Locate the cell with the specified text and output its (X, Y) center coordinate. 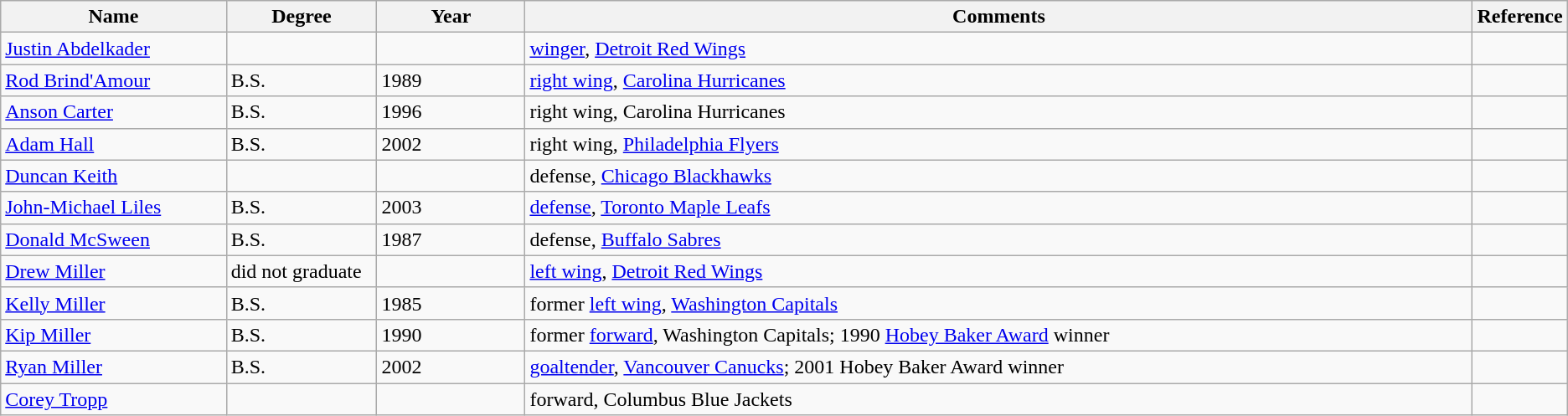
Reference (1519, 17)
Duncan Keith (114, 176)
Rod Brind'Amour (114, 80)
defense, Buffalo Sabres (998, 239)
Degree (302, 17)
right wing, Philadelphia Flyers (998, 144)
Ryan Miller (114, 367)
defense, Chicago Blackhawks (998, 176)
Donald McSween (114, 239)
Comments (998, 17)
goaltender, Vancouver Canucks; 2001 Hobey Baker Award winner (998, 367)
1996 (451, 112)
forward, Columbus Blue Jackets (998, 399)
former left wing, Washington Capitals (998, 303)
Anson Carter (114, 112)
Corey Tropp (114, 399)
1989 (451, 80)
Kip Miller (114, 335)
1990 (451, 335)
former forward, Washington Capitals; 1990 Hobey Baker Award winner (998, 335)
winger, Detroit Red Wings (998, 49)
1985 (451, 303)
defense, Toronto Maple Leafs (998, 208)
Drew Miller (114, 271)
Kelly Miller (114, 303)
did not graduate (302, 271)
Year (451, 17)
Adam Hall (114, 144)
Name (114, 17)
left wing, Detroit Red Wings (998, 271)
2003 (451, 208)
1987 (451, 239)
Justin Abdelkader (114, 49)
John-Michael Liles (114, 208)
